Capture the cell that displays the provided text and extract its (x, y) central coordinate. 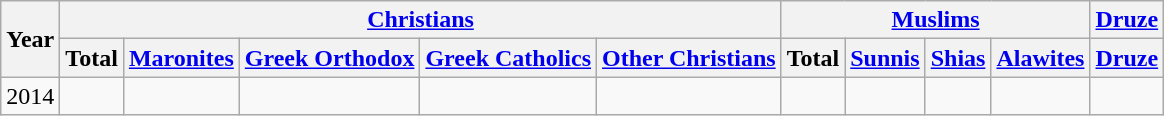
Greek Orthodox (330, 58)
Year (30, 39)
Alawites (1040, 58)
2014 (30, 96)
Greek Catholics (508, 58)
Sunnis (885, 58)
Maronites (181, 58)
Christians (420, 20)
Other Christians (690, 58)
Shias (958, 58)
Muslims (936, 20)
